Capture the cell that displays the provided text and extract its [x, y] central coordinate. 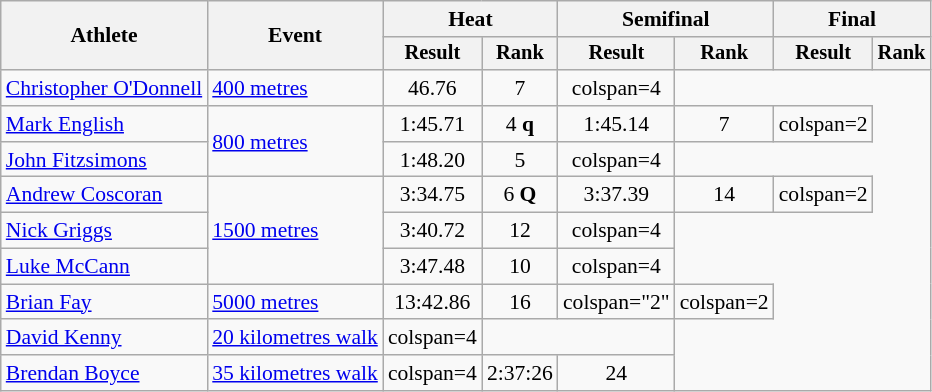
16 [520, 302]
John Fitzsimons [104, 160]
13:42.86 [432, 302]
800 metres [295, 142]
Athlete [104, 36]
Andrew Coscoran [104, 195]
1:45.71 [432, 124]
46.76 [432, 88]
2:37:26 [520, 373]
3:47.48 [432, 267]
Mark English [104, 124]
3:37.39 [616, 195]
Brian Fay [104, 302]
Semifinal [666, 19]
Brendan Boyce [104, 373]
Event [295, 36]
20 kilometres walk [295, 338]
4 q [520, 124]
24 [616, 373]
Luke McCann [104, 267]
400 metres [295, 88]
David Kenny [104, 338]
6 Q [520, 195]
5 [520, 160]
1500 metres [295, 230]
10 [520, 267]
12 [520, 231]
colspan="2" [616, 302]
1:48.20 [432, 160]
35 kilometres walk [295, 373]
Heat [470, 19]
14 [724, 195]
3:34.75 [432, 195]
Christopher O'Donnell [104, 88]
5000 metres [295, 302]
Final [852, 19]
3:40.72 [432, 231]
Nick Griggs [104, 231]
1:45.14 [616, 124]
